Detect which cell encompasses the target text, then output its [x, y] center coordinate. 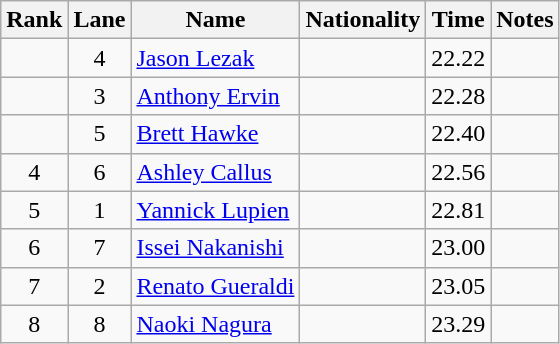
3 [100, 96]
Renato Gueraldi [216, 286]
Anthony Ervin [216, 96]
Ashley Callus [216, 172]
1 [100, 210]
Jason Lezak [216, 58]
Nationality [363, 20]
22.28 [458, 96]
Yannick Lupien [216, 210]
Lane [100, 20]
2 [100, 286]
23.05 [458, 286]
Rank [34, 20]
Notes [525, 20]
Name [216, 20]
22.40 [458, 134]
23.00 [458, 248]
Brett Hawke [216, 134]
23.29 [458, 324]
22.56 [458, 172]
Time [458, 20]
Naoki Nagura [216, 324]
22.22 [458, 58]
22.81 [458, 210]
Issei Nakanishi [216, 248]
